Pinpoint the cell where the given text exists, returning its [X, Y] midpoint coordinate. 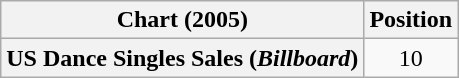
Position [411, 20]
Chart (2005) [182, 20]
US Dance Singles Sales (Billboard) [182, 58]
10 [411, 58]
